Search for the cell housing the specified text and yield its [X, Y] center coordinate. 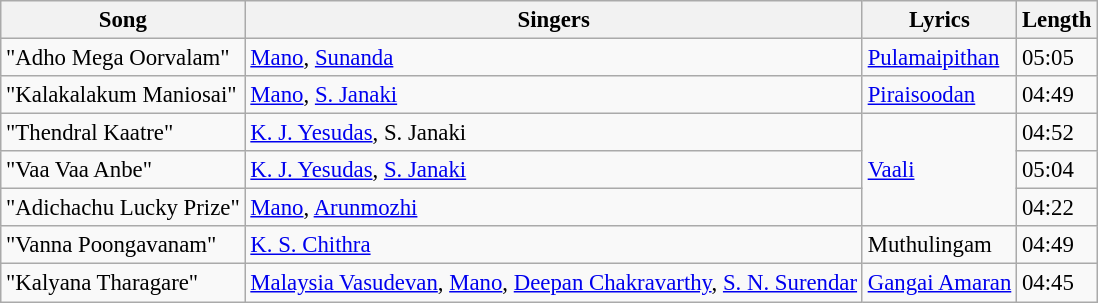
"Kalyana Tharagare" [123, 283]
"Adho Mega Oorvalam" [123, 58]
Singers [554, 20]
K. S. Chithra [554, 245]
Muthulingam [939, 245]
04:22 [1057, 208]
Mano, Arunmozhi [554, 208]
"Adichachu Lucky Prize" [123, 208]
Malaysia Vasudevan, Mano, Deepan Chakravarthy, S. N. Surendar [554, 283]
Gangai Amaran [939, 283]
Song [123, 20]
"Thendral Kaatre" [123, 133]
Mano, Sunanda [554, 58]
Length [1057, 20]
"Vanna Poongavanam" [123, 245]
Vaali [939, 170]
Piraisoodan [939, 95]
04:45 [1057, 283]
Lyrics [939, 20]
04:52 [1057, 133]
Mano, S. Janaki [554, 95]
Pulamaipithan [939, 58]
"Kalakalakum Maniosai" [123, 95]
"Vaa Vaa Anbe" [123, 170]
05:05 [1057, 58]
05:04 [1057, 170]
